Detect which cell encompasses the target text, then output its [x, y] center coordinate. 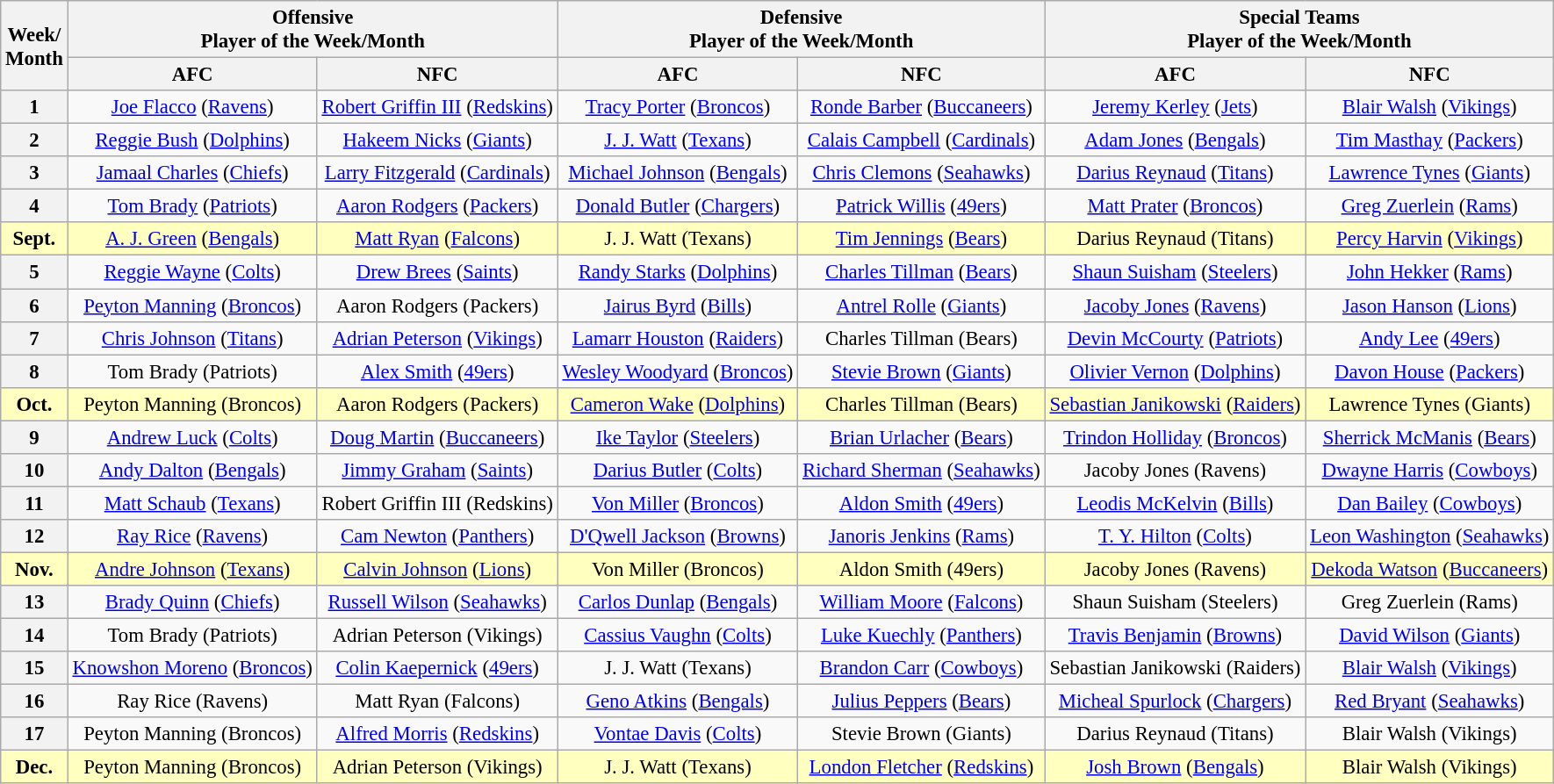
Hakeem Nicks (Giants) [437, 140]
DefensivePlayer of the Week/Month [801, 30]
Micheal Spurlock (Chargers) [1175, 701]
Week/Month [34, 46]
Colin Kaepernick (49ers) [437, 668]
T. Y. Hilton (Colts) [1175, 536]
Michael Johnson (Bengals) [678, 173]
Devin McCourty (Patriots) [1175, 338]
Andy Lee (49ers) [1429, 338]
2 [34, 140]
Adam Jones (Bengals) [1175, 140]
Andre Johnson (Texans) [192, 569]
William Moore (Falcons) [922, 602]
Olivier Vernon (Dolphins) [1175, 371]
Travis Benjamin (Browns) [1175, 636]
D'Qwell Jackson (Browns) [678, 536]
Red Bryant (Seahawks) [1429, 701]
Jamaal Charles (Chiefs) [192, 173]
Trindon Holliday (Broncos) [1175, 437]
Brandon Carr (Cowboys) [922, 668]
Calvin Johnson (Lions) [437, 569]
Brady Quinn (Chiefs) [192, 602]
Doug Martin (Buccaneers) [437, 437]
Nov. [34, 569]
17 [34, 734]
Richard Sherman (Seahawks) [922, 471]
15 [34, 668]
1 [34, 107]
Dan Bailey (Cowboys) [1429, 503]
London Fletcher (Redskins) [922, 767]
Andrew Luck (Colts) [192, 437]
Vontae Davis (Colts) [678, 734]
Luke Kuechly (Panthers) [922, 636]
Reggie Wayne (Colts) [192, 272]
Tracy Porter (Broncos) [678, 107]
Reggie Bush (Dolphins) [192, 140]
Larry Fitzgerald (Cardinals) [437, 173]
5 [34, 272]
Knowshon Moreno (Broncos) [192, 668]
Leodis McKelvin (Bills) [1175, 503]
Jason Hanson (Lions) [1429, 306]
OffensivePlayer of the Week/Month [313, 30]
Russell Wilson (Seahawks) [437, 602]
Joe Flacco (Ravens) [192, 107]
Sherrick McManis (Bears) [1429, 437]
16 [34, 701]
11 [34, 503]
6 [34, 306]
3 [34, 173]
Ike Taylor (Steelers) [678, 437]
Antrel Rolle (Giants) [922, 306]
Cassius Vaughn (Colts) [678, 636]
10 [34, 471]
Dekoda Watson (Buccaneers) [1429, 569]
Oct. [34, 404]
Wesley Woodyard (Broncos) [678, 371]
Janoris Jenkins (Rams) [922, 536]
13 [34, 602]
Darius Butler (Colts) [678, 471]
Special TeamsPlayer of the Week/Month [1299, 30]
Calais Campbell (Cardinals) [922, 140]
Dec. [34, 767]
Jimmy Graham (Saints) [437, 471]
Tim Masthay (Packers) [1429, 140]
Cameron Wake (Dolphins) [678, 404]
Randy Starks (Dolphins) [678, 272]
Alfred Morris (Redskins) [437, 734]
Patrick Willis (49ers) [922, 206]
Leon Washington (Seahawks) [1429, 536]
Tim Jennings (Bears) [922, 240]
A. J. Green (Bengals) [192, 240]
Josh Brown (Bengals) [1175, 767]
Sept. [34, 240]
Brian Urlacher (Bears) [922, 437]
John Hekker (Rams) [1429, 272]
Julius Peppers (Bears) [922, 701]
Percy Harvin (Vikings) [1429, 240]
Jairus Byrd (Bills) [678, 306]
Geno Atkins (Bengals) [678, 701]
Chris Clemons (Seahawks) [922, 173]
Matt Schaub (Texans) [192, 503]
9 [34, 437]
Ronde Barber (Buccaneers) [922, 107]
Dwayne Harris (Cowboys) [1429, 471]
Lamarr Houston (Raiders) [678, 338]
Drew Brees (Saints) [437, 272]
Donald Butler (Chargers) [678, 206]
Andy Dalton (Bengals) [192, 471]
Chris Johnson (Titans) [192, 338]
Carlos Dunlap (Bengals) [678, 602]
David Wilson (Giants) [1429, 636]
Alex Smith (49ers) [437, 371]
Matt Prater (Broncos) [1175, 206]
14 [34, 636]
12 [34, 536]
Jeremy Kerley (Jets) [1175, 107]
7 [34, 338]
Cam Newton (Panthers) [437, 536]
Davon House (Packers) [1429, 371]
8 [34, 371]
4 [34, 206]
